From the cell containing the given text, extract its center point as [x, y] coordinate. 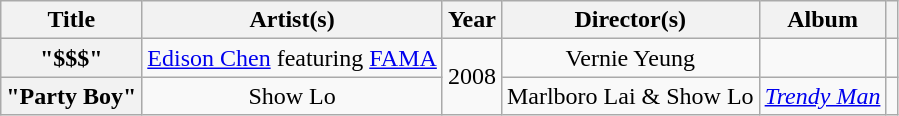
"Party Boy" [72, 96]
2008 [472, 77]
Album [822, 20]
Marlboro Lai & Show Lo [630, 96]
Year [472, 20]
Show Lo [292, 96]
Trendy Man [822, 96]
Artist(s) [292, 20]
Vernie Yeung [630, 58]
Director(s) [630, 20]
Title [72, 20]
"$$$" [72, 58]
Edison Chen featuring FAMA [292, 58]
